Provide the [x, y] coordinate of the cell's center where the given text is located.  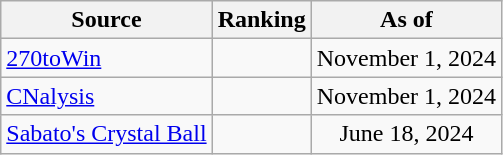
Source [106, 20]
CNalysis [106, 96]
As of [406, 20]
Sabato's Crystal Ball [106, 134]
Ranking [262, 20]
June 18, 2024 [406, 134]
270toWin [106, 58]
